Scan for the cell matching the given text and deliver its [x, y] coordinate at center. 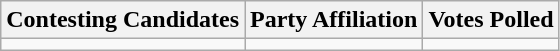
Contesting Candidates [123, 20]
Party Affiliation [334, 20]
Votes Polled [491, 20]
